Provide the [X, Y] coordinate of the cell's center where the given text is located.  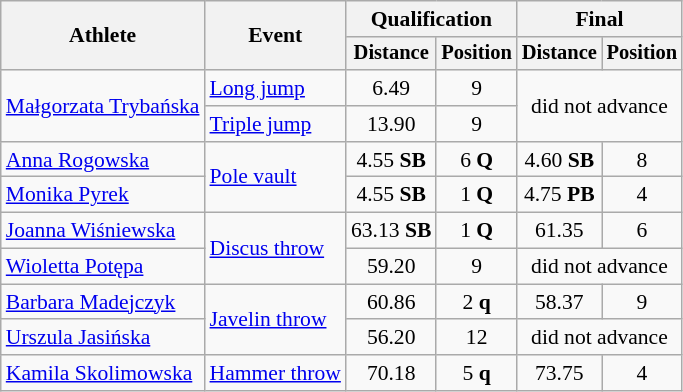
Long jump [276, 88]
63.13 SB [392, 231]
Hammer throw [276, 373]
4.75 PB [560, 195]
Małgorzata Trybańska [103, 106]
Qualification [432, 19]
Barbara Madejczyk [103, 302]
60.86 [392, 302]
73.75 [560, 373]
Urszula Jasińska [103, 338]
Wioletta Potępa [103, 267]
4.60 SB [560, 160]
Athlete [103, 36]
12 [476, 338]
70.18 [392, 373]
Event [276, 36]
Discus throw [276, 248]
Anna Rogowska [103, 160]
6.49 [392, 88]
Monika Pyrek [103, 195]
Triple jump [276, 124]
5 q [476, 373]
13.90 [392, 124]
Javelin throw [276, 320]
61.35 [560, 231]
Final [600, 19]
Joanna Wiśniewska [103, 231]
2 q [476, 302]
6 Q [476, 160]
8 [642, 160]
Pole vault [276, 178]
58.37 [560, 302]
56.20 [392, 338]
6 [642, 231]
Kamila Skolimowska [103, 373]
59.20 [392, 267]
